Return the [X, Y] coordinate for the center point of the cell that contains the specified text.  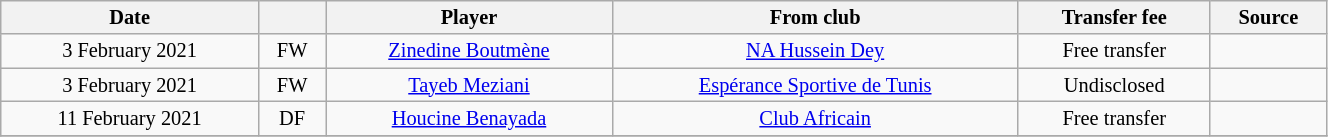
Espérance Sportive de Tunis [815, 85]
Tayeb Meziani [469, 85]
Source [1268, 17]
Player [469, 17]
NA Hussein Dey [815, 51]
Date [130, 17]
11 February 2021 [130, 118]
Transfer fee [1114, 17]
Club Africain [815, 118]
DF [292, 118]
Undisclosed [1114, 85]
From club [815, 17]
Zinedine Boutmène [469, 51]
Houcine Benayada [469, 118]
